Provide the [x, y] coordinate of the cell's center where the given text is located.  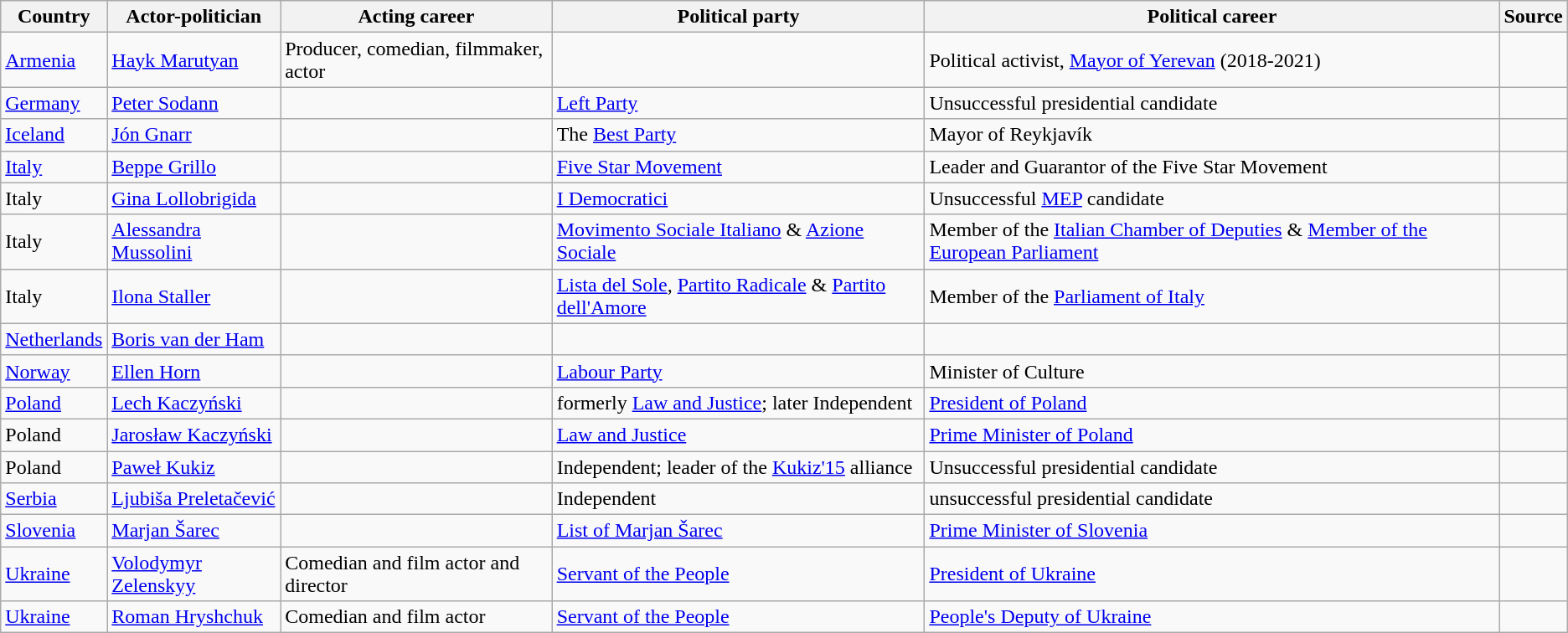
Prime Minister of Poland [1212, 435]
Ilona Staller [194, 296]
Comedian and film actor and director [416, 574]
Country [54, 17]
President of Ukraine [1212, 574]
Independent [739, 499]
Minister of Culture [1212, 371]
Law and Justice [739, 435]
Leader and Guarantor of the Five Star Movement [1212, 167]
People's Deputy of Ukraine [1212, 617]
unsuccessful presidential candidate [1212, 499]
Germany [54, 103]
Source [1533, 17]
Lech Kaczyński [194, 403]
Political career [1212, 17]
Jón Gnarr [194, 135]
Hayk Marutyan [194, 60]
Ljubiša Preletačević [194, 499]
Paweł Kukiz [194, 466]
Political activist, Mayor of Yerevan (2018-2021) [1212, 60]
Ellen Horn [194, 371]
President of Poland [1212, 403]
formerly Law and Justice; later Independent [739, 403]
Prime Minister of Slovenia [1212, 531]
Political party [739, 17]
Actor-politician [194, 17]
Serbia [54, 499]
Five Star Movement [739, 167]
Norway [54, 371]
Acting career [416, 17]
List of Marjan Šarec [739, 531]
Alessandra Mussolini [194, 241]
Producer, comedian, filmmaker, actor [416, 60]
Left Party [739, 103]
Comedian and film actor [416, 617]
Beppe Grillo [194, 167]
Slovenia [54, 531]
Lista del Sole, Partito Radicale & Partito dell'Amore [739, 296]
Volodymyr Zelenskyy [194, 574]
Independent; leader of the Kukiz'15 alliance [739, 466]
Mayor of Reykjavík [1212, 135]
Iceland [54, 135]
Member of the Parliament of Italy [1212, 296]
Labour Party [739, 371]
Marjan Šarec [194, 531]
Roman Hryshchuk [194, 617]
I Democratici [739, 198]
Unsuccessful MEP candidate [1212, 198]
Member of the Italian Chamber of Deputies & Member of the European Parliament [1212, 241]
Movimento Sociale Italiano & Azione Sociale [739, 241]
Gina Lollobrigida [194, 198]
Netherlands [54, 339]
The Best Party [739, 135]
Boris van der Ham [194, 339]
Peter Sodann [194, 103]
Armenia [54, 60]
Jarosław Kaczyński [194, 435]
